Pinpoint the cell where the given text exists, returning its (X, Y) midpoint coordinate. 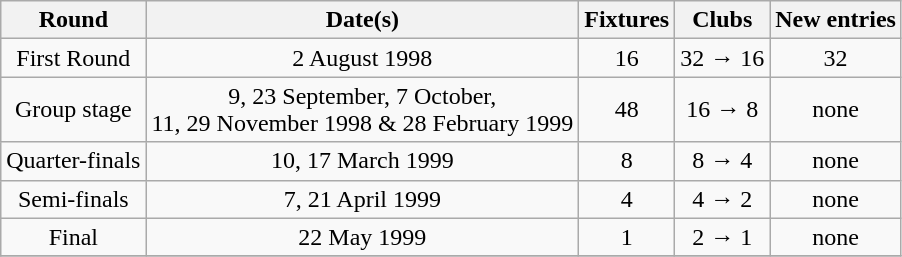
Round (74, 20)
New entries (836, 20)
8 → 4 (722, 161)
16 (627, 58)
2 → 1 (722, 237)
2 August 1998 (362, 58)
Fixtures (627, 20)
16 → 8 (722, 110)
8 (627, 161)
First Round (74, 58)
32 → 16 (722, 58)
4 (627, 199)
Group stage (74, 110)
Semi-finals (74, 199)
Quarter-finals (74, 161)
48 (627, 110)
32 (836, 58)
1 (627, 237)
4 → 2 (722, 199)
9, 23 September, 7 October,11, 29 November 1998 & 28 February 1999 (362, 110)
10, 17 March 1999 (362, 161)
Date(s) (362, 20)
7, 21 April 1999 (362, 199)
Final (74, 237)
22 May 1999 (362, 237)
Clubs (722, 20)
